Search for the cell housing the specified text and yield its (x, y) center coordinate. 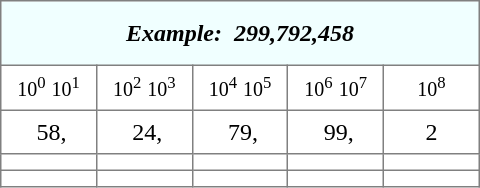
106 107 (336, 88)
79, (240, 133)
2 (432, 133)
24, (144, 133)
99, (336, 133)
100 101 (49, 88)
Example: 299,792,458 (240, 33)
108 (432, 88)
102 103 (144, 88)
58, (49, 133)
104 105 (240, 88)
